Pinpoint the cell where the given text exists, returning its (X, Y) midpoint coordinate. 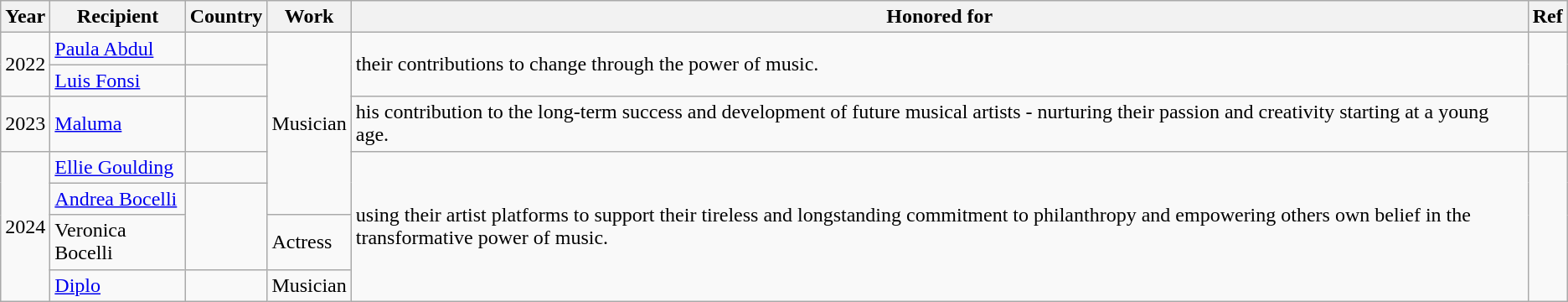
2022 (25, 65)
Work (309, 17)
Honored for (940, 17)
Ellie Goulding (117, 167)
Andrea Bocelli (117, 199)
their contributions to change through the power of music. (940, 65)
Maluma (117, 124)
2024 (25, 226)
Year (25, 17)
Luis Fonsi (117, 81)
Recipient (117, 17)
Paula Abdul (117, 49)
Diplo (117, 285)
his contribution to the long-term success and development of future musical artists - nurturing their passion and creativity starting at a young age. (940, 124)
Veronica Bocelli (117, 242)
Ref (1548, 17)
Country (226, 17)
Actress (309, 242)
2023 (25, 124)
